From the cell containing the given text, extract its center point as [x, y] coordinate. 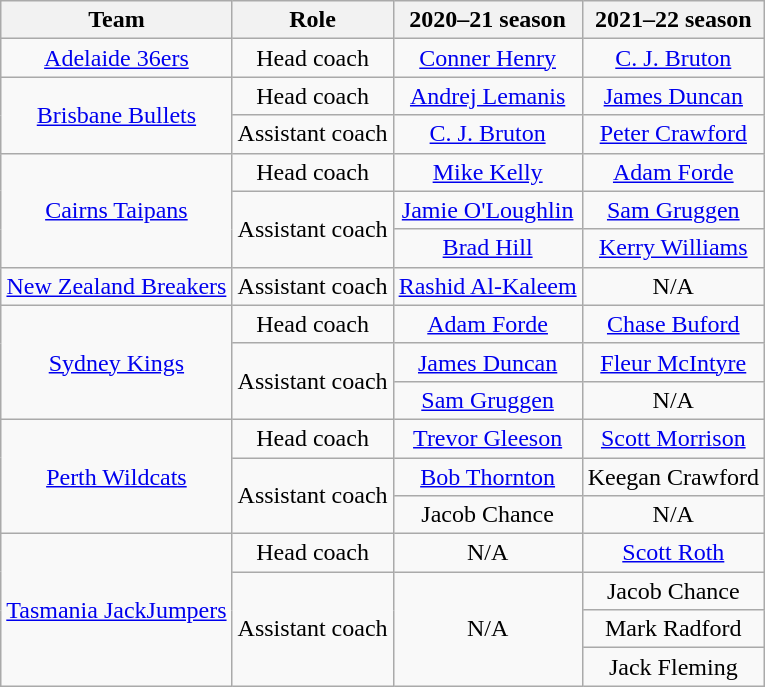
Cairns Taipans [116, 210]
Trevor Gleeson [488, 438]
Sydney Kings [116, 362]
Bob Thornton [488, 477]
Tasmania JackJumpers [116, 610]
Role [312, 20]
Perth Wildcats [116, 476]
2020–21 season [488, 20]
Peter Crawford [673, 134]
Conner Henry [488, 58]
Andrej Lemanis [488, 96]
Brisbane Bullets [116, 115]
Jack Fleming [673, 667]
Mike Kelly [488, 172]
Chase Buford [673, 324]
Rashid Al-Kaleem [488, 286]
Brad Hill [488, 248]
Scott Morrison [673, 438]
Adelaide 36ers [116, 58]
New Zealand Breakers [116, 286]
Fleur McIntyre [673, 362]
Kerry Williams [673, 248]
Jamie O'Loughlin [488, 210]
Keegan Crawford [673, 477]
Mark Radford [673, 629]
Scott Roth [673, 553]
2021–22 season [673, 20]
Team [116, 20]
